Return the (x, y) coordinate for the center point of the cell that contains the specified text.  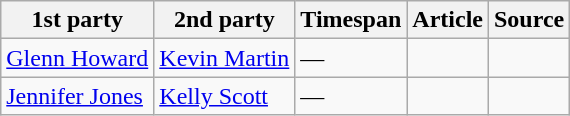
Glenn Howard (78, 58)
1st party (78, 20)
2nd party (224, 20)
Kelly Scott (224, 96)
Timespan (351, 20)
Jennifer Jones (78, 96)
Source (528, 20)
Article (448, 20)
Kevin Martin (224, 58)
